Extract the [X, Y] coordinate from the center of the cell holding the provided text.  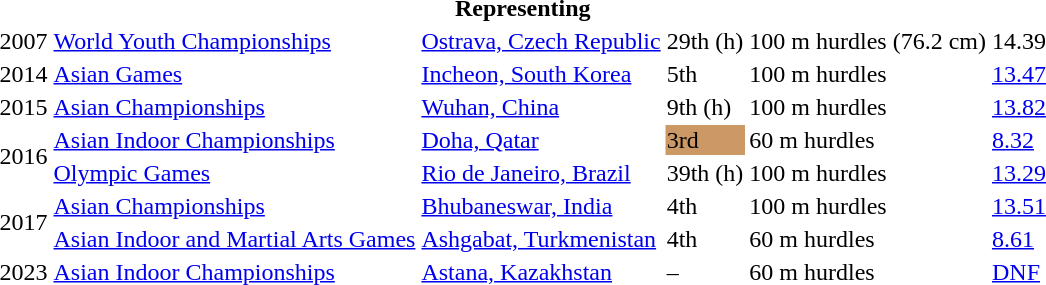
9th (h) [705, 107]
Bhubaneswar, India [541, 206]
5th [705, 74]
Wuhan, China [541, 107]
Asian Indoor and Martial Arts Games [234, 239]
Asian Indoor Championships [234, 140]
100 m hurdles (76.2 cm) [868, 41]
3rd [705, 140]
Rio de Janeiro, Brazil [541, 173]
Doha, Qatar [541, 140]
29th (h) [705, 41]
Olympic Games [234, 173]
39th (h) [705, 173]
Ashgabat, Turkmenistan [541, 239]
Ostrava, Czech Republic [541, 41]
Incheon, South Korea [541, 74]
World Youth Championships [234, 41]
Asian Games [234, 74]
